Detect which cell encompasses the target text, then output its (X, Y) center coordinate. 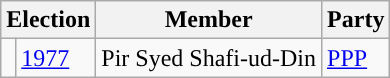
1977 (56, 58)
PPP (356, 58)
Member (209, 20)
Election (48, 20)
Pir Syed Shafi-ud-Din (209, 58)
Party (356, 20)
